Determine the [x, y] coordinate at the center of the cell enclosing the given text.  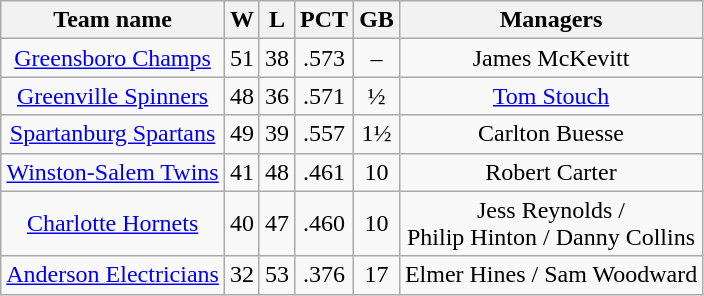
32 [242, 275]
1½ [377, 134]
Jess Reynolds / Philip Hinton / Danny Collins [550, 224]
39 [276, 134]
W [242, 20]
James McKevitt [550, 58]
Elmer Hines / Sam Woodward [550, 275]
51 [242, 58]
Robert Carter [550, 172]
41 [242, 172]
47 [276, 224]
Greenville Spinners [113, 96]
38 [276, 58]
49 [242, 134]
.573 [324, 58]
53 [276, 275]
Charlotte Hornets [113, 224]
Greensboro Champs [113, 58]
½ [377, 96]
.461 [324, 172]
GB [377, 20]
PCT [324, 20]
Carlton Buesse [550, 134]
.571 [324, 96]
– [377, 58]
.376 [324, 275]
Winston-Salem Twins [113, 172]
36 [276, 96]
Team name [113, 20]
.460 [324, 224]
40 [242, 224]
L [276, 20]
Tom Stouch [550, 96]
Anderson Electricians [113, 275]
17 [377, 275]
Managers [550, 20]
.557 [324, 134]
Spartanburg Spartans [113, 134]
